Find where the given text appears and provide that cell's center as [x, y] coordinate. 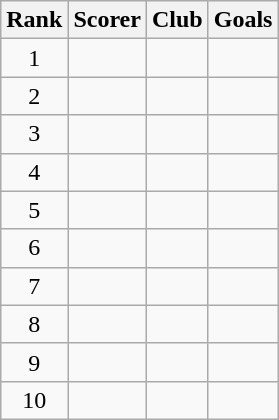
10 [34, 400]
6 [34, 248]
Scorer [108, 20]
1 [34, 58]
Goals [243, 20]
5 [34, 210]
Rank [34, 20]
9 [34, 362]
7 [34, 286]
2 [34, 96]
8 [34, 324]
3 [34, 134]
4 [34, 172]
Club [177, 20]
